Determine the [x, y] coordinate at the center of the cell enclosing the given text.  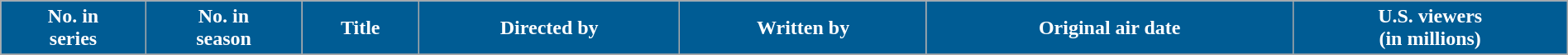
Title [361, 28]
Written by [804, 28]
Original air date [1110, 28]
No. inseason [223, 28]
Directed by [549, 28]
U.S. viewers(in millions) [1430, 28]
No. inseries [74, 28]
